Detect which cell encompasses the target text, then output its (x, y) center coordinate. 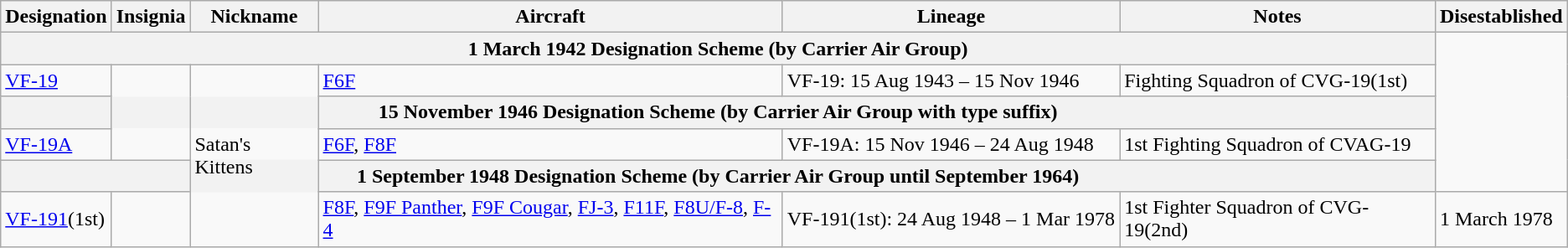
Fighting Squadron of CVG-19(1st) (1278, 80)
1st Fighting Squadron of CVAG-19 (1278, 144)
15 November 1946 Designation Scheme (by Carrier Air Group with type suffix) (719, 112)
Nickname (255, 17)
VF-191(1st): 24 Aug 1948 – 1 Mar 1978 (951, 220)
VF-19 (56, 80)
1st Fighter Squadron of CVG-19(2nd) (1278, 220)
Disestablished (1501, 17)
F6F, F8F (550, 144)
Aircraft (550, 17)
VF-19A: 15 Nov 1946 – 24 Aug 1948 (951, 144)
1 March 1942 Designation Scheme (by Carrier Air Group) (719, 49)
F8F, F9F Panther, F9F Cougar, FJ-3, F11F, F8U/F-8, F-4 (550, 220)
F6F (550, 80)
Satan's Kittens (255, 156)
Designation (56, 17)
Lineage (951, 17)
Notes (1278, 17)
VF-19A (56, 144)
VF-191(1st) (56, 220)
VF-19: 15 Aug 1943 – 15 Nov 1946 (951, 80)
Insignia (151, 17)
1 September 1948 Designation Scheme (by Carrier Air Group until September 1964) (719, 176)
1 March 1978 (1501, 220)
